Identify which cell holds the provided text, then report its [X, Y] central coordinate. 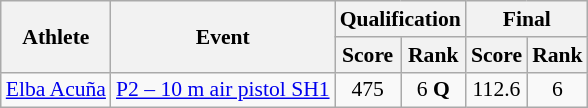
6 [558, 90]
475 [368, 90]
Event [223, 36]
Athlete [56, 36]
Elba Acuña [56, 90]
Qualification [400, 19]
Final [527, 19]
112.6 [496, 90]
6 Q [434, 90]
P2 – 10 m air pistol SH1 [223, 90]
